Detect which cell encompasses the target text, then output its [x, y] center coordinate. 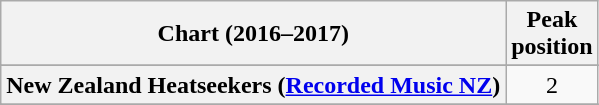
Chart (2016–2017) [254, 34]
2 [552, 85]
Peakposition [552, 34]
New Zealand Heatseekers (Recorded Music NZ) [254, 85]
